Extract the (X, Y) coordinate from the center of the cell holding the provided text.  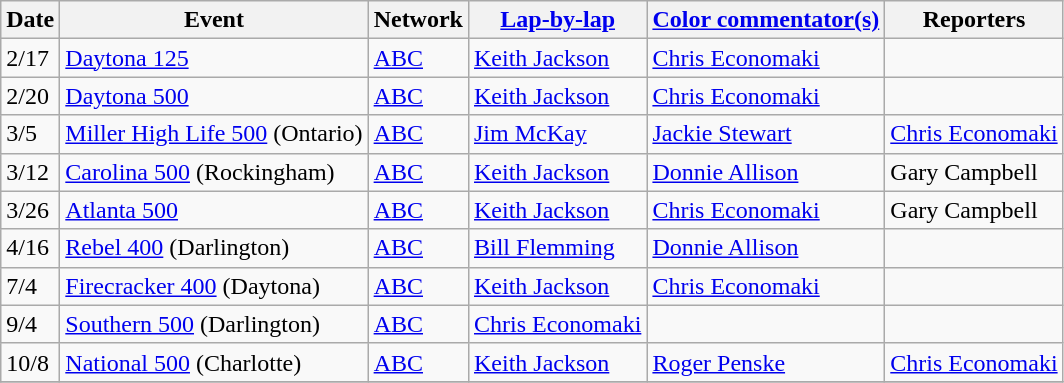
2/17 (30, 58)
Firecracker 400 (Daytona) (214, 286)
Roger Penske (766, 362)
Daytona 500 (214, 96)
National 500 (Charlotte) (214, 362)
3/5 (30, 134)
Color commentator(s) (766, 20)
Date (30, 20)
3/12 (30, 172)
Southern 500 (Darlington) (214, 324)
Network (418, 20)
Jim McKay (557, 134)
9/4 (30, 324)
Reporters (974, 20)
Atlanta 500 (214, 210)
Miller High Life 500 (Ontario) (214, 134)
Carolina 500 (Rockingham) (214, 172)
Lap-by-lap (557, 20)
Bill Flemming (557, 248)
7/4 (30, 286)
Event (214, 20)
3/26 (30, 210)
2/20 (30, 96)
4/16 (30, 248)
Rebel 400 (Darlington) (214, 248)
10/8 (30, 362)
Daytona 125 (214, 58)
Jackie Stewart (766, 134)
